For the text-containing cell, return its midpoint in [X, Y] coordinate format. 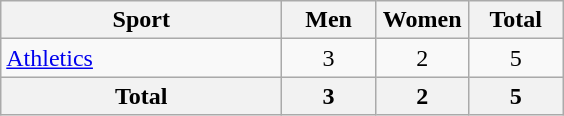
Athletics [142, 58]
Men [329, 20]
Sport [142, 20]
Women [422, 20]
